From the cell containing the given text, extract its center point as [X, Y] coordinate. 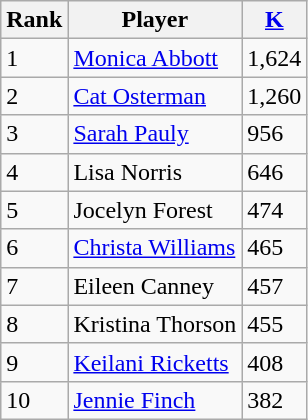
Keilani Ricketts [155, 362]
Jennie Finch [155, 400]
382 [274, 400]
5 [34, 210]
457 [274, 286]
Player [155, 20]
Christa Williams [155, 248]
2 [34, 96]
Lisa Norris [155, 172]
10 [34, 400]
Monica Abbott [155, 58]
1,260 [274, 96]
Rank [34, 20]
1 [34, 58]
3 [34, 134]
Cat Osterman [155, 96]
8 [34, 324]
4 [34, 172]
956 [274, 134]
1,624 [274, 58]
7 [34, 286]
Jocelyn Forest [155, 210]
646 [274, 172]
Eileen Canney [155, 286]
408 [274, 362]
9 [34, 362]
465 [274, 248]
Kristina Thorson [155, 324]
474 [274, 210]
455 [274, 324]
6 [34, 248]
K [274, 20]
Sarah Pauly [155, 134]
